Return the [x, y] coordinate for the center point of the cell that contains the specified text.  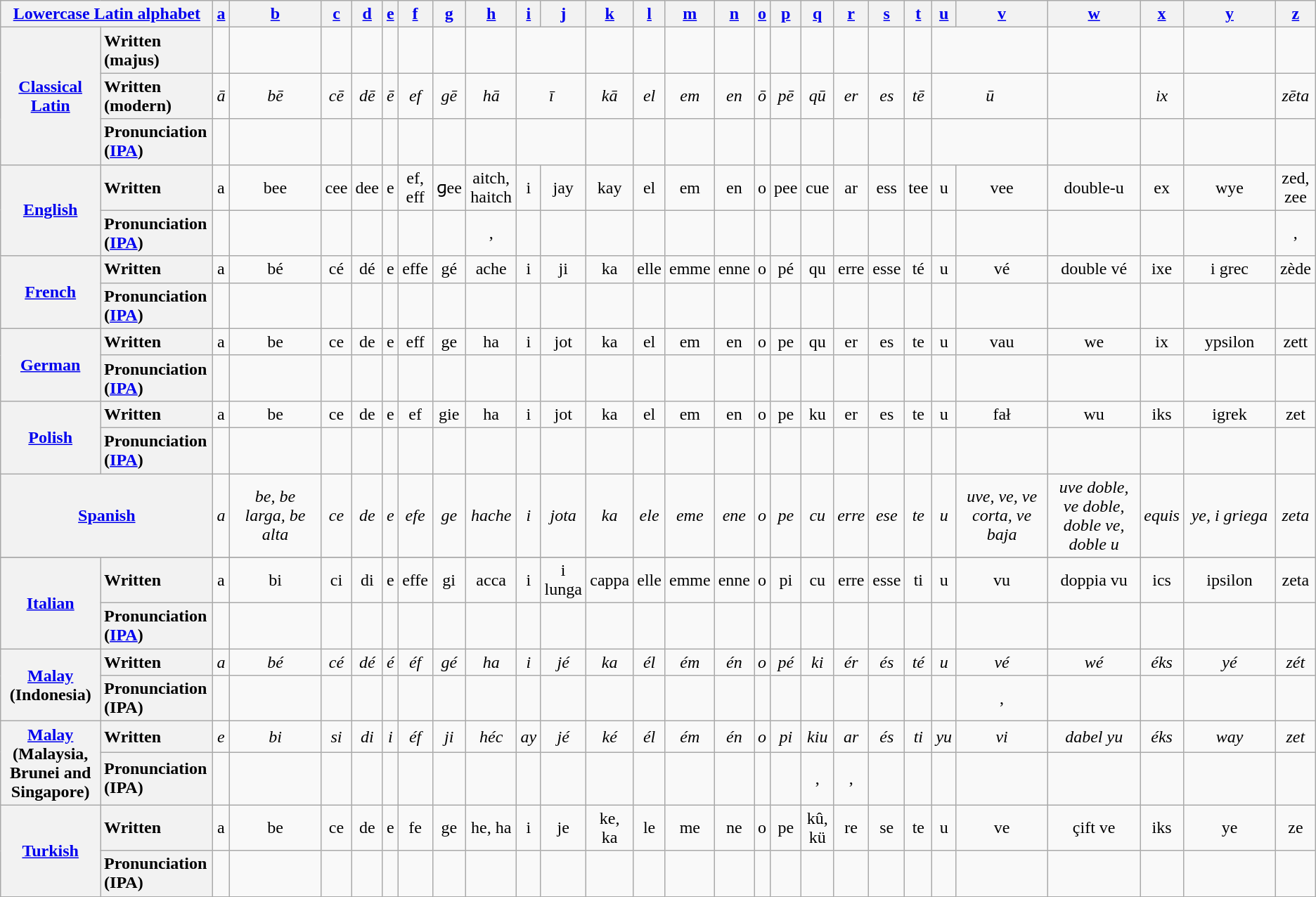
ve [1002, 828]
French [51, 292]
j [564, 14]
je [564, 828]
r [851, 14]
ī [551, 96]
be, be larga, be alta [276, 516]
le [650, 828]
zed, zee [1296, 187]
zét [1296, 662]
gi [449, 581]
ele [650, 516]
jay [564, 187]
English [51, 210]
q [818, 14]
b [276, 14]
ache [491, 269]
é [390, 662]
Classical Latin [51, 96]
igrek [1229, 414]
ɡee [449, 187]
way [1229, 737]
v [1002, 14]
dabel yu [1094, 737]
dē [367, 96]
ér [851, 662]
zède [1296, 269]
we [1094, 342]
ze [1296, 828]
re [851, 828]
yu [944, 737]
aitch, haitch [491, 187]
cappa [610, 581]
x [1162, 14]
kiu [818, 737]
wé [1094, 662]
acca [491, 581]
ké [610, 737]
ex [1162, 187]
zēta [1296, 96]
Written (modern) [157, 96]
ipsilon [1229, 581]
pee [786, 187]
ē [390, 96]
Lowercase Latin alphabet [107, 14]
ū [990, 96]
me [690, 828]
dee [367, 187]
l [650, 14]
tee [918, 187]
Written (majus) [157, 51]
k [610, 14]
efe [415, 516]
pē [786, 96]
eme [690, 516]
Turkish [51, 851]
s [887, 14]
d [367, 14]
t [918, 14]
héc [491, 737]
he, ha [491, 828]
ye [1229, 828]
gē [449, 96]
cue [818, 187]
bē [276, 96]
n [734, 14]
se [887, 828]
zett [1296, 342]
Malay (Malaysia, Brunei and Singapore) [51, 763]
g [449, 14]
fał [1002, 414]
equis [1162, 516]
m [690, 14]
German [51, 364]
eff [415, 342]
f [415, 14]
ki [818, 662]
p [786, 14]
i grec [1229, 269]
ene [734, 516]
i lunga [564, 581]
c [336, 14]
wu [1094, 414]
jota [564, 516]
ku [818, 414]
double-u [1094, 187]
Spanish [107, 516]
ese [887, 516]
kay [610, 187]
wye [1229, 187]
double vé [1094, 269]
Italian [51, 603]
çift ve [1094, 828]
yé [1229, 662]
qū [818, 96]
w [1094, 14]
ixe [1162, 269]
gie [449, 414]
ā [221, 96]
hache [491, 516]
cē [336, 96]
doppia vu [1094, 581]
vu [1002, 581]
vee [1002, 187]
z [1296, 14]
uve doble, ve doble, doble ve, doble u [1094, 516]
tē [918, 96]
ci [336, 581]
uve, ve, ve corta, ve baja [1002, 516]
fe [415, 828]
h [491, 14]
ess [887, 187]
ye, i griega [1229, 516]
vau [1002, 342]
bee [276, 187]
hā [491, 96]
si [336, 737]
Malay (Indonesia) [51, 685]
y [1229, 14]
ef, eff [415, 187]
ay [529, 737]
ō [762, 96]
ke, ka [610, 828]
ne [734, 828]
Polish [51, 437]
vi [1002, 737]
ypsilon [1229, 342]
cee [336, 187]
ics [1162, 581]
kā [610, 96]
kû, kü [818, 828]
